Return the [X, Y] coordinate for the center point of the cell that contains the specified text.  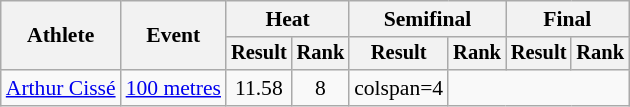
8 [321, 88]
Heat [288, 19]
Arthur Cissé [61, 88]
colspan=4 [398, 88]
11.58 [259, 88]
Semifinal [428, 19]
Event [174, 36]
Final [568, 19]
100 metres [174, 88]
Athlete [61, 36]
